Find where the given text appears and provide that cell's center as [X, Y] coordinate. 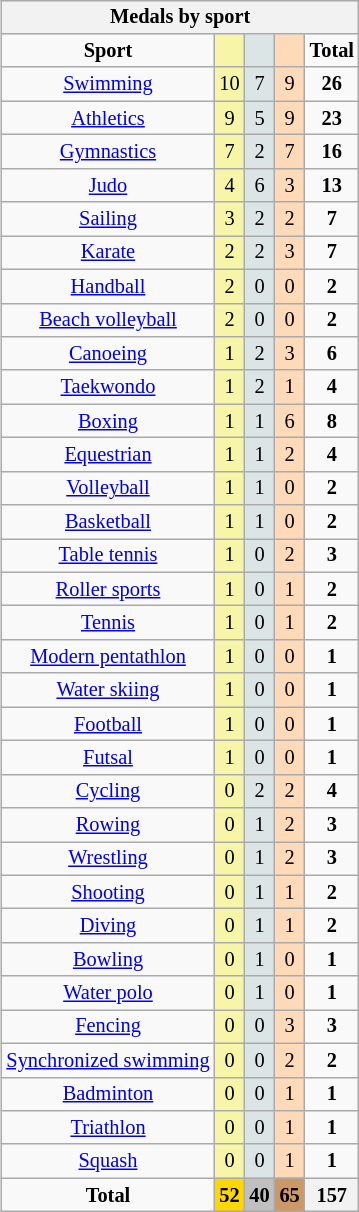
Beach volleyball [108, 320]
40 [260, 1195]
Athletics [108, 118]
Equestrian [108, 455]
8 [332, 421]
Water polo [108, 993]
Swimming [108, 84]
Tennis [108, 623]
Medals by sport [180, 17]
Volleyball [108, 488]
Karate [108, 253]
Sailing [108, 219]
Roller sports [108, 589]
23 [332, 118]
Modern pentathlon [108, 657]
Cycling [108, 791]
157 [332, 1195]
Bowling [108, 960]
Badminton [108, 1094]
Boxing [108, 421]
Fencing [108, 1027]
Gymnastics [108, 152]
Basketball [108, 522]
10 [229, 84]
52 [229, 1195]
Sport [108, 51]
Shooting [108, 892]
Football [108, 724]
Synchronized swimming [108, 1060]
Diving [108, 926]
16 [332, 152]
Wrestling [108, 859]
26 [332, 84]
Table tennis [108, 556]
13 [332, 185]
Judo [108, 185]
5 [260, 118]
Canoeing [108, 354]
Futsal [108, 758]
Rowing [108, 825]
Water skiing [108, 690]
65 [290, 1195]
Triathlon [108, 1128]
Handball [108, 286]
Taekwondo [108, 387]
Squash [108, 1161]
